Return [x, y] of the center of cell containing provided text 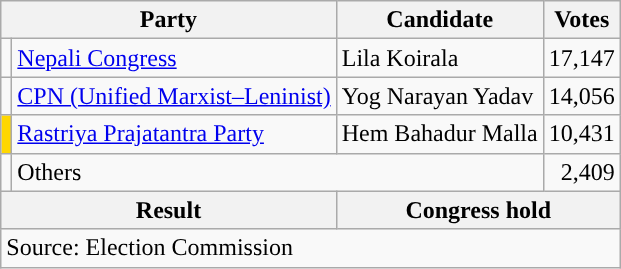
Source: Election Commission [311, 248]
Lila Koirala [440, 58]
14,056 [582, 96]
Nepali Congress [174, 58]
Votes [582, 20]
CPN (Unified Marxist–Leninist) [174, 96]
Candidate [440, 20]
Congress hold [478, 210]
10,431 [582, 134]
2,409 [582, 172]
Yog Narayan Yadav [440, 96]
Rastriya Prajatantra Party [174, 134]
Hem Bahadur Malla [440, 134]
Others [278, 172]
Result [168, 210]
17,147 [582, 58]
Party [168, 20]
